Output the [x, y] coordinate of the center of the cell containing the given text.  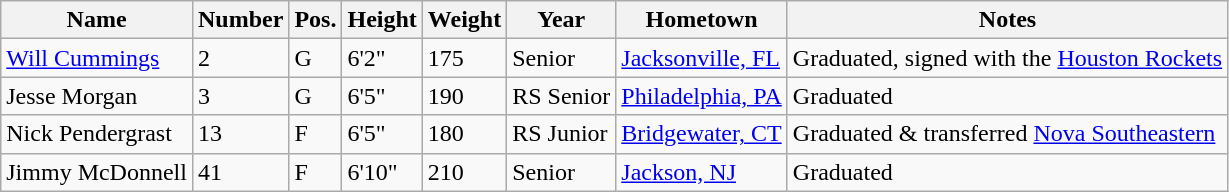
190 [464, 96]
Jacksonville, FL [702, 58]
Weight [464, 20]
Hometown [702, 20]
175 [464, 58]
Philadelphia, PA [702, 96]
Bridgewater, CT [702, 134]
Name [97, 20]
210 [464, 172]
Notes [1007, 20]
Year [562, 20]
6'2" [382, 58]
Will Cummings [97, 58]
Number [240, 20]
Graduated, signed with the Houston Rockets [1007, 58]
Jimmy McDonnell [97, 172]
2 [240, 58]
Pos. [316, 20]
RS Senior [562, 96]
Jackson, NJ [702, 172]
Height [382, 20]
RS Junior [562, 134]
13 [240, 134]
Jesse Morgan [97, 96]
41 [240, 172]
180 [464, 134]
6'10" [382, 172]
Graduated & transferred Nova Southeastern [1007, 134]
3 [240, 96]
Nick Pendergrast [97, 134]
